Search for the cell housing the specified text and yield its (x, y) center coordinate. 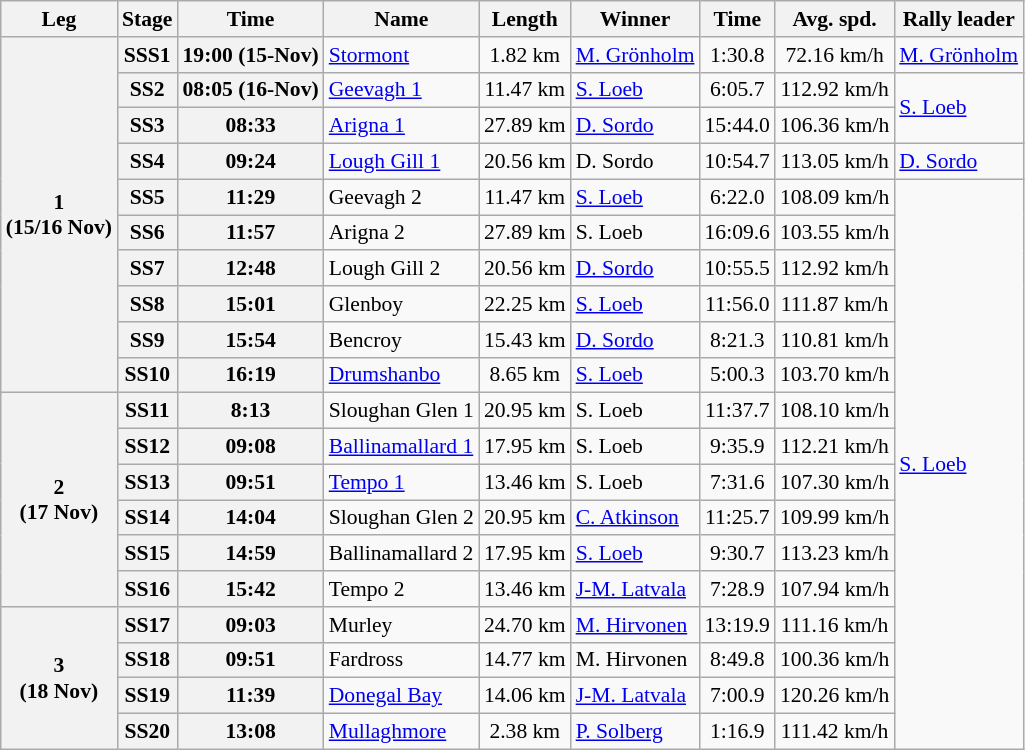
10:55.5 (736, 269)
2.38 km (525, 732)
5:00.3 (736, 375)
1:16.9 (736, 732)
15:44.0 (736, 126)
SSS1 (147, 55)
22.25 km (525, 304)
09:08 (250, 447)
72.16 km/h (834, 55)
15:42 (250, 589)
Stage (147, 19)
Length (525, 19)
111.42 km/h (834, 732)
11:25.7 (736, 518)
19:00 (15-Nov) (250, 55)
09:24 (250, 162)
120.26 km/h (834, 696)
1(15/16 Nov) (59, 215)
15.43 km (525, 340)
Stormont (402, 55)
SS19 (147, 696)
Winner (636, 19)
Sloughan Glen 2 (402, 518)
113.23 km/h (834, 554)
Ballinamallard 1 (402, 447)
16:09.6 (736, 233)
Bencroy (402, 340)
Glenboy (402, 304)
SS4 (147, 162)
SS3 (147, 126)
9:30.7 (736, 554)
SS12 (147, 447)
SS2 (147, 90)
107.30 km/h (834, 482)
103.55 km/h (834, 233)
7:00.9 (736, 696)
Murley (402, 625)
6:05.7 (736, 90)
SS8 (147, 304)
14:59 (250, 554)
Arigna 2 (402, 233)
8:21.3 (736, 340)
SS5 (147, 197)
Donegal Bay (402, 696)
SS20 (147, 732)
08:05 (16-Nov) (250, 90)
10:54.7 (736, 162)
100.36 km/h (834, 660)
08:33 (250, 126)
Drumshanbo (402, 375)
111.16 km/h (834, 625)
24.70 km (525, 625)
2(17 Nov) (59, 500)
112.21 km/h (834, 447)
103.70 km/h (834, 375)
Rally leader (958, 19)
SS7 (147, 269)
Geevagh 1 (402, 90)
13:19.9 (736, 625)
106.36 km/h (834, 126)
3(18 Nov) (59, 678)
8:13 (250, 411)
9:35.9 (736, 447)
Lough Gill 2 (402, 269)
SS9 (147, 340)
7:31.6 (736, 482)
SS15 (147, 554)
15:54 (250, 340)
7:28.9 (736, 589)
SS17 (147, 625)
1.82 km (525, 55)
SS11 (147, 411)
8.65 km (525, 375)
1:30.8 (736, 55)
11:37.7 (736, 411)
P. Solberg (636, 732)
15:01 (250, 304)
Fardross (402, 660)
107.94 km/h (834, 589)
SS14 (147, 518)
108.09 km/h (834, 197)
11:57 (250, 233)
SS13 (147, 482)
Tempo 1 (402, 482)
14.06 km (525, 696)
Arigna 1 (402, 126)
Tempo 2 (402, 589)
SS10 (147, 375)
14.77 km (525, 660)
11:29 (250, 197)
Geevagh 2 (402, 197)
C. Atkinson (636, 518)
110.81 km/h (834, 340)
11:39 (250, 696)
Leg (59, 19)
111.87 km/h (834, 304)
108.10 km/h (834, 411)
16:19 (250, 375)
6:22.0 (736, 197)
Sloughan Glen 1 (402, 411)
Avg. spd. (834, 19)
14:04 (250, 518)
12:48 (250, 269)
Mullaghmore (402, 732)
13:08 (250, 732)
Name (402, 19)
Lough Gill 1 (402, 162)
SS16 (147, 589)
Ballinamallard 2 (402, 554)
113.05 km/h (834, 162)
8:49.8 (736, 660)
SS6 (147, 233)
SS18 (147, 660)
109.99 km/h (834, 518)
11:56.0 (736, 304)
09:03 (250, 625)
